Capture the cell that displays the provided text and extract its [X, Y] central coordinate. 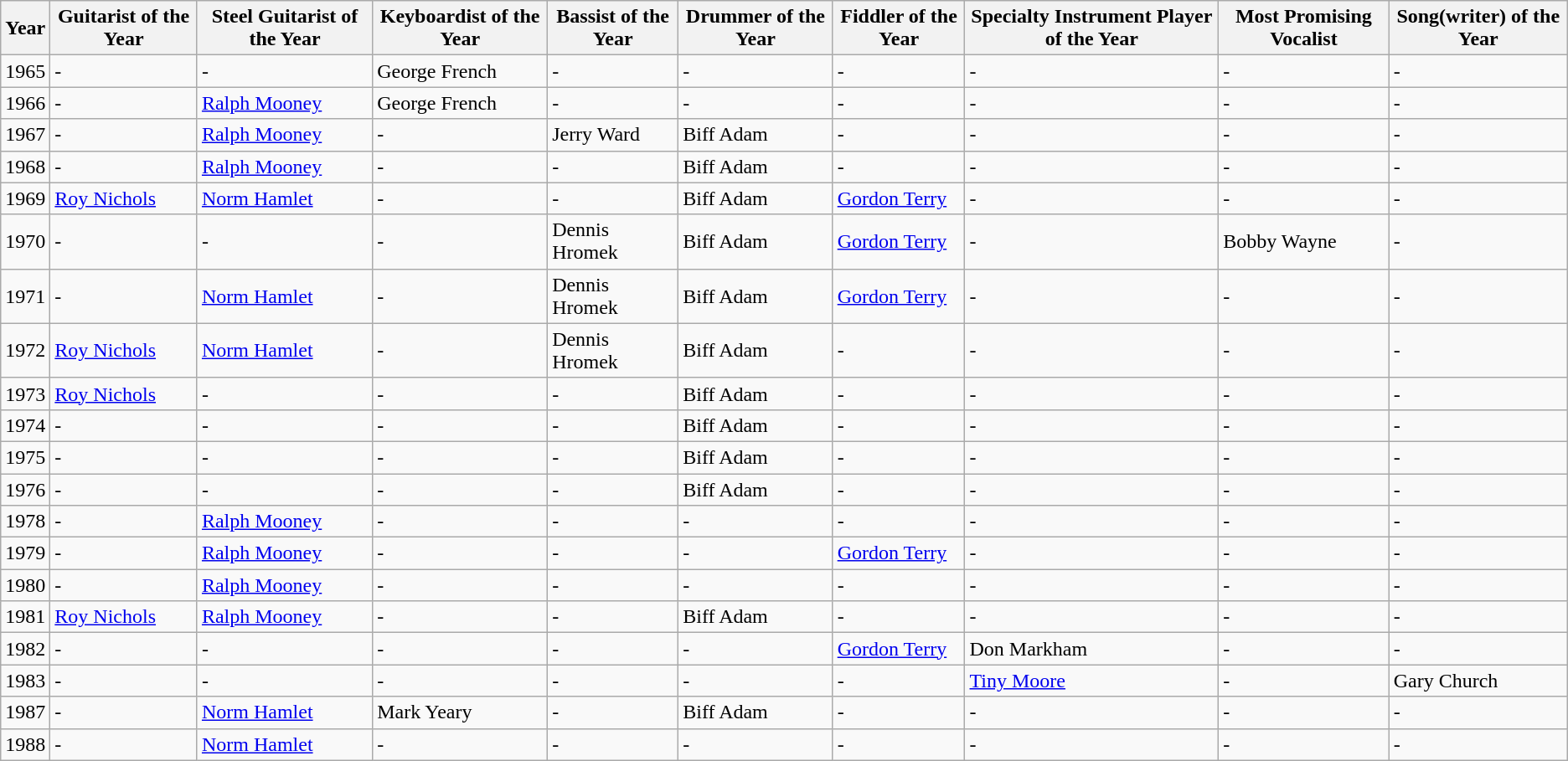
Drummer of the Year [756, 28]
Bassist of the Year [613, 28]
1973 [25, 393]
1971 [25, 296]
Jerry Ward [613, 135]
Year [25, 28]
1983 [25, 681]
1988 [25, 744]
1974 [25, 425]
1965 [25, 71]
1970 [25, 241]
Don Markham [1092, 649]
Tiny Moore [1092, 681]
1975 [25, 457]
Bobby Wayne [1304, 241]
Most Promising Vocalist [1304, 28]
Fiddler of the Year [899, 28]
1987 [25, 712]
Specialty Instrument Player of the Year [1092, 28]
1966 [25, 103]
1969 [25, 198]
1968 [25, 167]
1978 [25, 522]
1982 [25, 649]
1980 [25, 585]
1972 [25, 350]
1979 [25, 553]
Guitarist of the Year [124, 28]
Gary Church [1478, 681]
Song(writer) of the Year [1478, 28]
1967 [25, 135]
Keyboardist of the Year [461, 28]
1981 [25, 617]
Steel Guitarist of the Year [285, 28]
Mark Yeary [461, 712]
1976 [25, 490]
